Scan for the cell matching the given text and deliver its [x, y] coordinate at center. 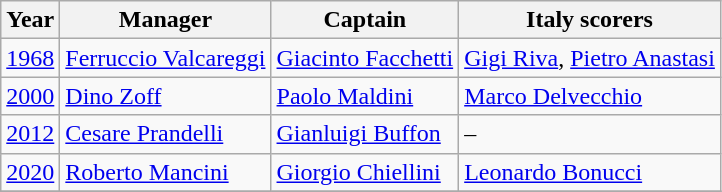
Ferruccio Valcareggi [166, 58]
Leonardo Bonucci [590, 172]
Roberto Mancini [166, 172]
Paolo Maldini [365, 96]
2000 [30, 96]
Giorgio Chiellini [365, 172]
Dino Zoff [166, 96]
Italy scorers [590, 20]
Captain [365, 20]
Year [30, 20]
2012 [30, 134]
Gianluigi Buffon [365, 134]
1968 [30, 58]
2020 [30, 172]
Manager [166, 20]
Gigi Riva, Pietro Anastasi [590, 58]
Marco Delvecchio [590, 96]
Cesare Prandelli [166, 134]
Giacinto Facchetti [365, 58]
– [590, 134]
